From the cell containing the given text, extract its center point as (X, Y) coordinate. 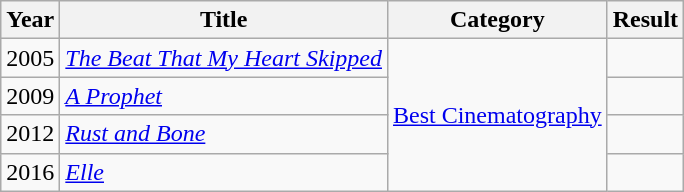
Elle (224, 172)
Result (645, 20)
2016 (30, 172)
A Prophet (224, 96)
2012 (30, 134)
The Beat That My Heart Skipped (224, 58)
2005 (30, 58)
Title (224, 20)
Category (497, 20)
2009 (30, 96)
Year (30, 20)
Rust and Bone (224, 134)
Best Cinematography (497, 115)
